Detect which cell encompasses the target text, then output its [X, Y] center coordinate. 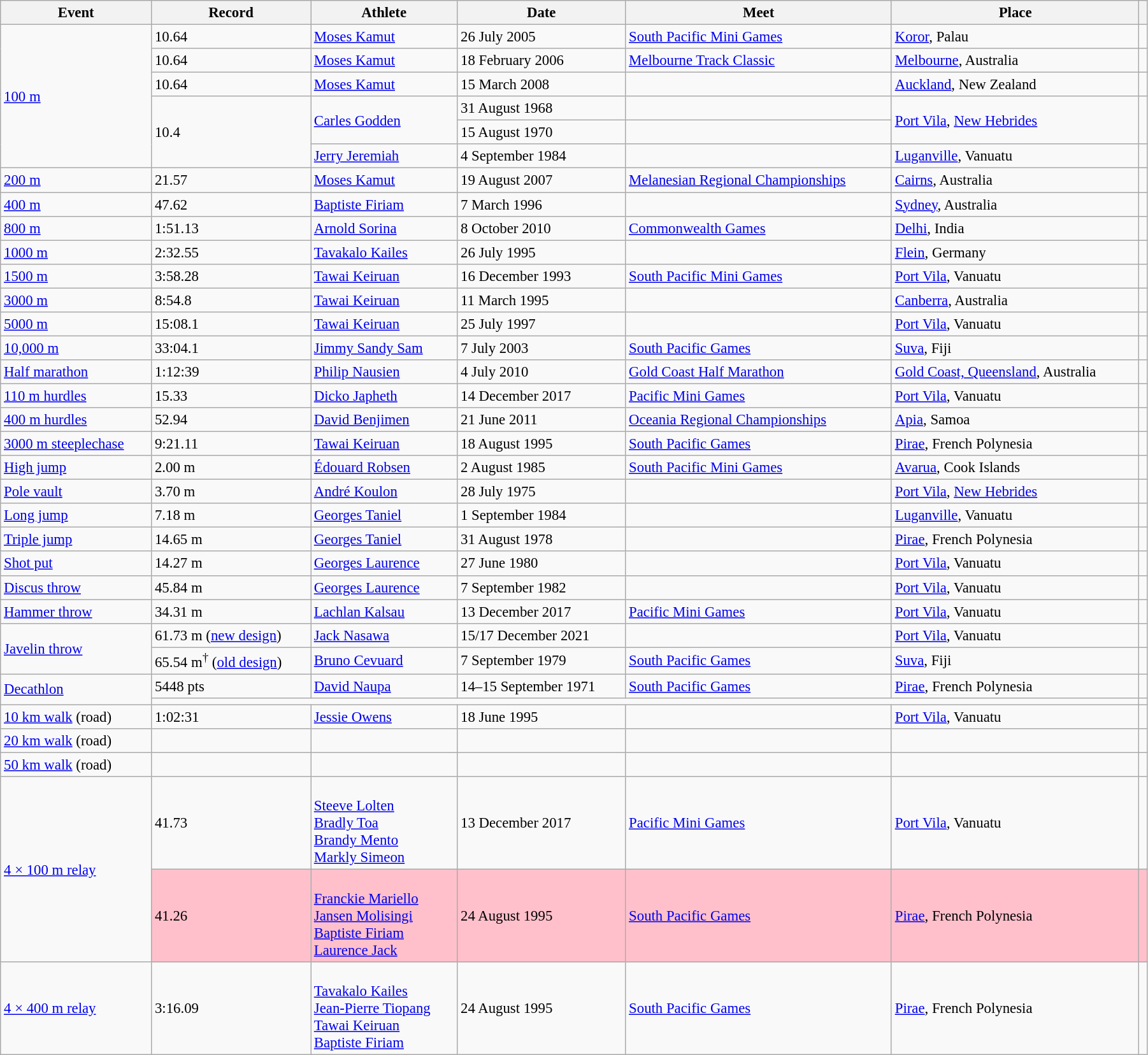
David Benjimen [384, 420]
1:51.13 [231, 228]
14 December 2017 [542, 396]
21.57 [231, 180]
Dicko Japheth [384, 396]
26 July 2005 [542, 37]
Carles Godden [384, 120]
21 June 2011 [542, 420]
Discus throw [76, 587]
Gold Coast Half Marathon [759, 372]
Melanesian Regional Championships [759, 180]
11 March 1995 [542, 300]
1:12:39 [231, 372]
1000 m [76, 252]
Melbourne Track Classic [759, 61]
15 March 2008 [542, 85]
5000 m [76, 324]
31 August 1978 [542, 540]
4 × 400 m relay [76, 1008]
7 September 1979 [542, 661]
47.62 [231, 205]
Édouard Robsen [384, 468]
Apia, Samoa [1015, 420]
Delhi, India [1015, 228]
18 February 2006 [542, 61]
1 September 1984 [542, 515]
61.73 m (new design) [231, 635]
33:04.1 [231, 348]
7 September 1982 [542, 587]
8:54.8 [231, 300]
Tavakalo KailesJean-Pierre TiopangTawai KeiruanBaptiste Firiam [384, 1008]
34.31 m [231, 612]
52.94 [231, 420]
Steeve LoltenBradly ToaBrandy MentoMarkly Simeon [384, 823]
50 km walk (road) [76, 765]
41.26 [231, 916]
Cairns, Australia [1015, 180]
28 July 1975 [542, 492]
Long jump [76, 515]
14–15 September 1971 [542, 686]
Athlete [384, 13]
1500 m [76, 276]
15 August 1970 [542, 133]
400 m [76, 205]
Tavakalo Kailes [384, 252]
Hammer throw [76, 612]
25 July 1997 [542, 324]
27 June 1980 [542, 564]
4 July 2010 [542, 372]
9:21.11 [231, 444]
Melbourne, Australia [1015, 61]
7.18 m [231, 515]
Decathlon [76, 689]
3000 m [76, 300]
20 km walk (road) [76, 741]
Pole vault [76, 492]
4 × 100 m relay [76, 869]
3.70 m [231, 492]
16 December 1993 [542, 276]
Commonwealth Games [759, 228]
800 m [76, 228]
High jump [76, 468]
Baptiste Firiam [384, 205]
3:58.28 [231, 276]
100 m [76, 97]
10 km walk (road) [76, 717]
Oceania Regional Championships [759, 420]
David Naupa [384, 686]
2:32.55 [231, 252]
Bruno Cevuard [384, 661]
15:08.1 [231, 324]
14.27 m [231, 564]
19 August 2007 [542, 180]
2 August 1985 [542, 468]
Jack Nasawa [384, 635]
15.33 [231, 396]
Shot put [76, 564]
Lachlan Kalsau [384, 612]
Koror, Palau [1015, 37]
3000 m steeplechase [76, 444]
41.73 [231, 823]
Date [542, 13]
31 August 1968 [542, 108]
Place [1015, 13]
Auckland, New Zealand [1015, 85]
18 August 1995 [542, 444]
200 m [76, 180]
26 July 1995 [542, 252]
Flein, Germany [1015, 252]
1:02:31 [231, 717]
Javelin throw [76, 649]
Meet [759, 13]
Record [231, 13]
45.84 m [231, 587]
10.4 [231, 133]
Sydney, Australia [1015, 205]
2.00 m [231, 468]
Jerry Jeremiah [384, 156]
Event [76, 13]
400 m hurdles [76, 420]
3:16.09 [231, 1008]
Philip Nausien [384, 372]
Gold Coast, Queensland, Australia [1015, 372]
14.65 m [231, 540]
18 June 1995 [542, 717]
10,000 m [76, 348]
15/17 December 2021 [542, 635]
Triple jump [76, 540]
7 March 1996 [542, 205]
Arnold Sorina [384, 228]
André Koulon [384, 492]
Franckie MarielloJansen MolisingiBaptiste FiriamLaurence Jack [384, 916]
Jimmy Sandy Sam [384, 348]
65.54 m† (old design) [231, 661]
4 September 1984 [542, 156]
Jessie Owens [384, 717]
Half marathon [76, 372]
8 October 2010 [542, 228]
Avarua, Cook Islands [1015, 468]
5448 pts [231, 686]
Canberra, Australia [1015, 300]
110 m hurdles [76, 396]
7 July 2003 [542, 348]
